Search for the cell housing the specified text and yield its (x, y) center coordinate. 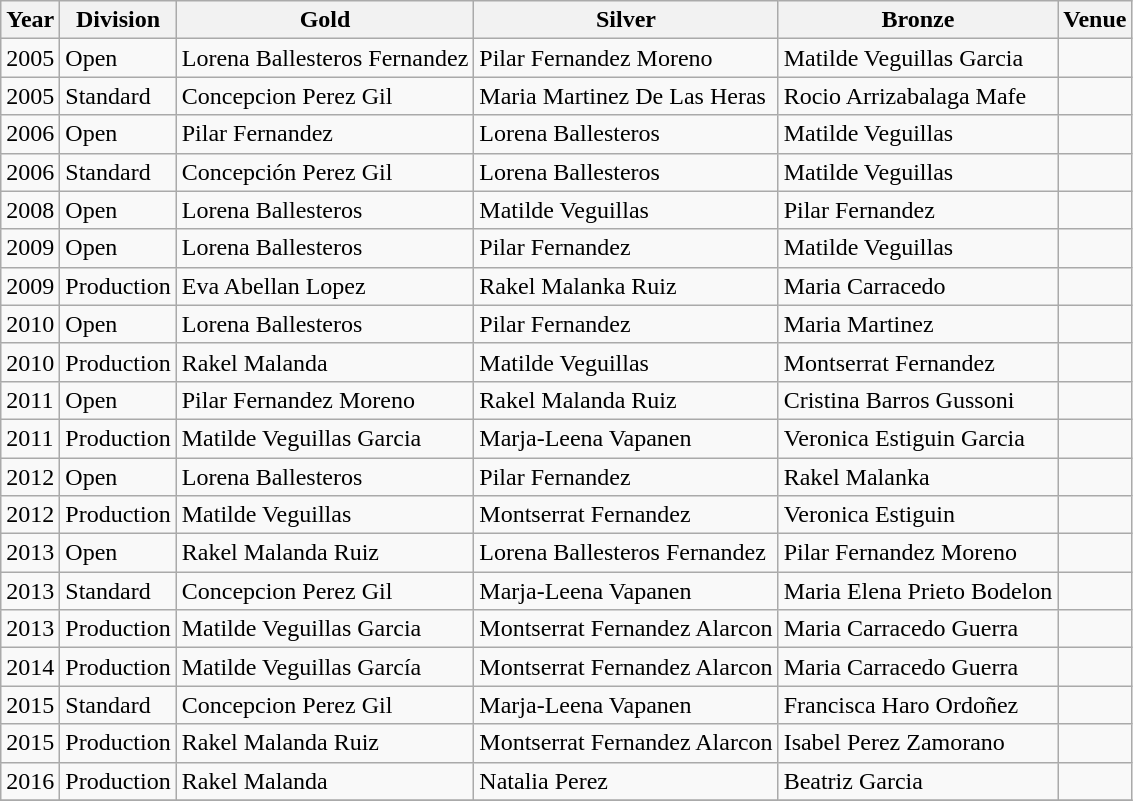
Silver (626, 20)
Maria Martinez De Las Heras (626, 96)
Eva Abellan Lopez (325, 286)
Isabel Perez Zamorano (918, 743)
Matilde Veguillas García (325, 667)
Maria Elena Prieto Bodelon (918, 591)
Year (30, 20)
Concepción Perez Gil (325, 172)
Venue (1095, 20)
Bronze (918, 20)
Rakel Malanka (918, 477)
Gold (325, 20)
2016 (30, 781)
Veronica Estiguin Garcia (918, 438)
Rakel Malanka Ruiz (626, 286)
2014 (30, 667)
Francisca Haro Ordoñez (918, 705)
Beatriz Garcia (918, 781)
Veronica Estiguin (918, 515)
Natalia Perez (626, 781)
2008 (30, 210)
Cristina Barros Gussoni (918, 400)
Rocio Arrizabalaga Mafe (918, 96)
Division (118, 20)
Maria Carracedo (918, 286)
Maria Martinez (918, 324)
